Extract the (X, Y) coordinate from the center of the cell holding the provided text.  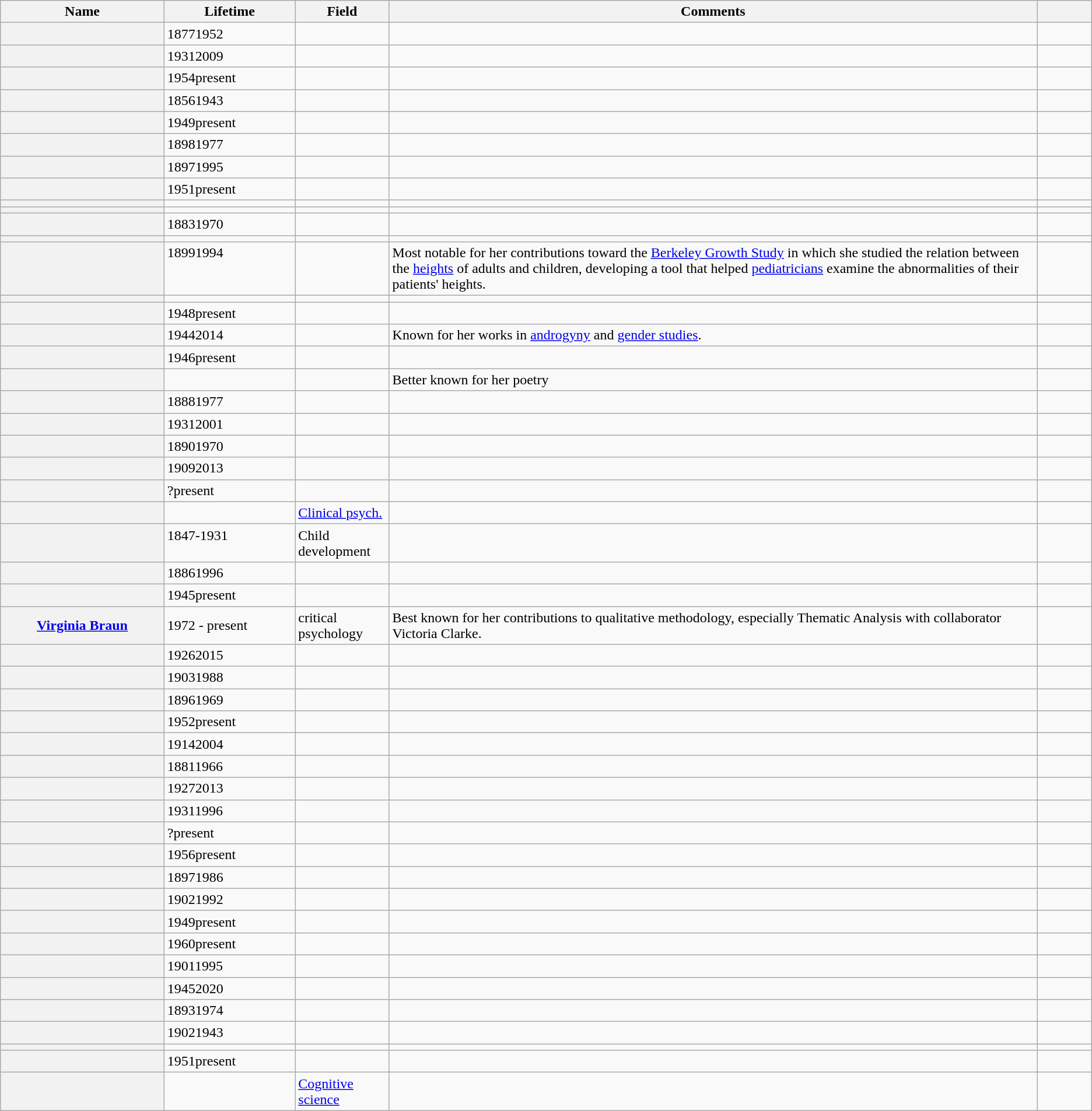
1960present (229, 944)
1945present (229, 595)
19142004 (229, 744)
18831970 (229, 224)
19092013 (229, 468)
Better known for her poetry (713, 380)
18881977 (229, 402)
18961969 (229, 700)
1948present (229, 313)
critical psychology (342, 625)
Field (342, 12)
18561943 (229, 100)
1847-1931 (229, 542)
19272013 (229, 788)
19312009 (229, 56)
18861996 (229, 573)
1956present (229, 855)
18771952 (229, 34)
19021992 (229, 899)
Known for her works in androgyny and gender studies. (713, 335)
Virginia Braun (83, 625)
Child development (342, 542)
19312001 (229, 424)
19262015 (229, 656)
19311996 (229, 811)
1952present (229, 722)
18981977 (229, 145)
19031988 (229, 678)
18991994 (229, 269)
Cognitive science (342, 1092)
18971995 (229, 167)
18811966 (229, 766)
18971986 (229, 877)
19021943 (229, 1033)
Comments (713, 12)
18931974 (229, 1011)
1972 - present (229, 625)
Best known for her contributions to qualitative methodology, especially Thematic Analysis with collaborator Victoria Clarke. (713, 625)
19442014 (229, 335)
18901970 (229, 446)
1954present (229, 78)
Clinical psych. (342, 513)
Name (83, 12)
19011995 (229, 966)
19452020 (229, 989)
1946present (229, 358)
Lifetime (229, 12)
